Return (X, Y) of the center of cell containing provided text 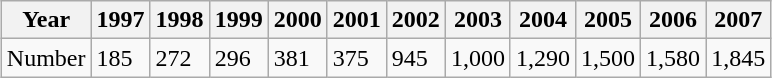
2002 (416, 20)
2007 (738, 20)
1,845 (738, 58)
2000 (298, 20)
2001 (356, 20)
2003 (478, 20)
296 (238, 58)
1999 (238, 20)
375 (356, 58)
1,580 (674, 58)
1,290 (542, 58)
Year (46, 20)
1997 (120, 20)
2005 (608, 20)
Number (46, 58)
185 (120, 58)
381 (298, 58)
272 (180, 58)
1,000 (478, 58)
2004 (542, 20)
2006 (674, 20)
1998 (180, 20)
945 (416, 58)
1,500 (608, 58)
